Extract the [X, Y] coordinate from the center of the cell holding the provided text.  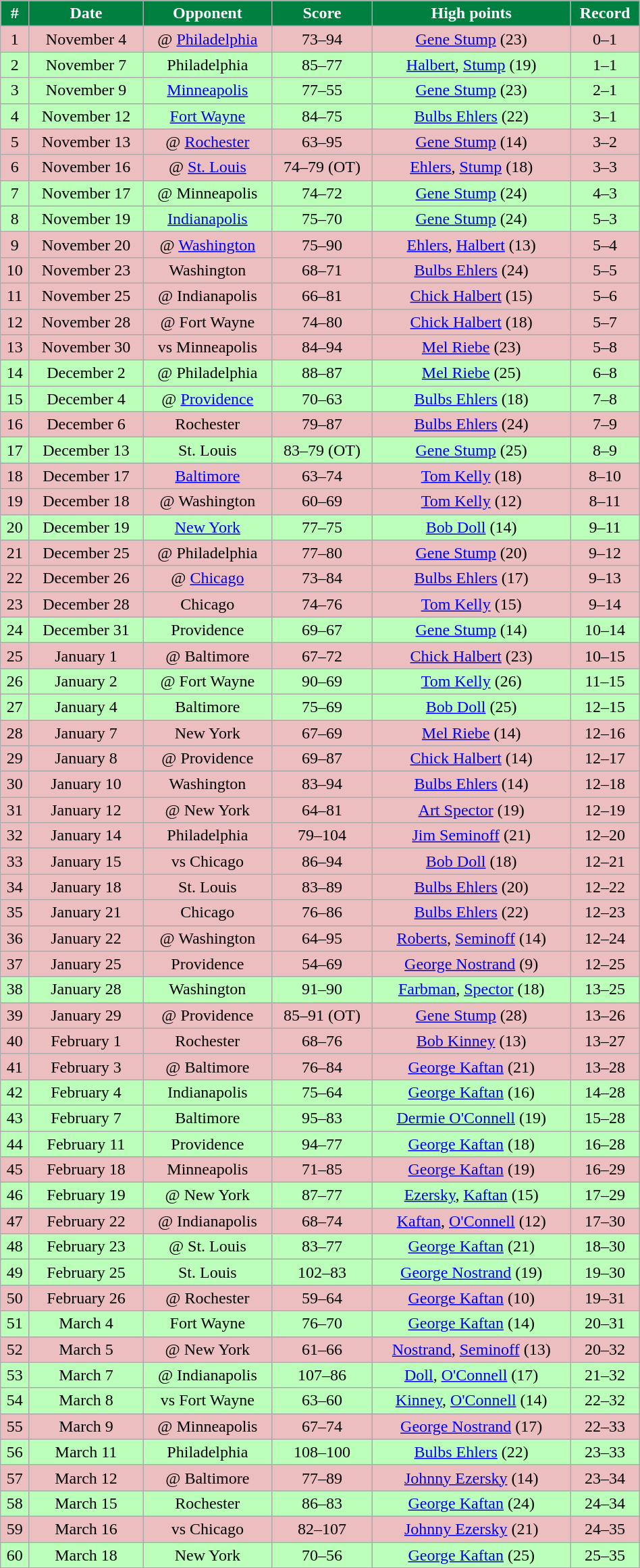
6 [15, 167]
March 7 [86, 1375]
4–3 [605, 193]
March 12 [86, 1478]
February 19 [86, 1195]
66–81 [321, 296]
67–69 [321, 732]
Gene Stump (28) [471, 1015]
December 18 [86, 502]
56 [15, 1452]
8–9 [605, 450]
20–31 [605, 1324]
12–15 [605, 707]
13–26 [605, 1015]
George Nostrand (17) [471, 1426]
48 [15, 1247]
January 21 [86, 913]
25 [15, 655]
January 4 [86, 707]
Tom Kelly (26) [471, 681]
December 26 [86, 578]
75–90 [321, 244]
3–2 [605, 142]
95–83 [321, 1118]
70–56 [321, 1555]
25–35 [605, 1555]
January 8 [86, 759]
10–15 [605, 655]
77–80 [321, 553]
29 [15, 759]
January 25 [86, 964]
George Kaftan (18) [471, 1144]
5–8 [605, 348]
13–28 [605, 1066]
Kinney, O'Connell (14) [471, 1401]
Bulbs Ehlers (18) [471, 399]
74–80 [321, 322]
8 [15, 219]
22–33 [605, 1426]
16–28 [605, 1144]
38 [15, 990]
3–3 [605, 167]
63–74 [321, 476]
Gene Stump (25) [471, 450]
108–100 [321, 1452]
Chick Halbert (15) [471, 296]
Mel Riebe (23) [471, 348]
12–19 [605, 810]
39 [15, 1015]
January 7 [86, 732]
36 [15, 938]
90–69 [321, 681]
Bulbs Ehlers (17) [471, 578]
2–1 [605, 90]
Halbert, Stump (19) [471, 65]
17–30 [605, 1221]
12–17 [605, 759]
69–67 [321, 630]
George Kaftan (19) [471, 1170]
@ Chicago [207, 578]
12–22 [605, 887]
vs Fort Wayne [207, 1401]
50 [15, 1298]
55 [15, 1426]
79–104 [321, 836]
December 13 [86, 450]
January 18 [86, 887]
George Nostrand (9) [471, 964]
42 [15, 1092]
January 15 [86, 861]
Chick Halbert (23) [471, 655]
Opponent [207, 13]
7 [15, 193]
24–35 [605, 1529]
82–107 [321, 1529]
March 18 [86, 1555]
Johnny Ezersky (21) [471, 1529]
Nostrand, Seminoff (13) [471, 1349]
November 30 [86, 348]
0–1 [605, 39]
November 4 [86, 39]
52 [15, 1349]
40 [15, 1041]
8–10 [605, 476]
59–64 [321, 1298]
Ehlers, Stump (18) [471, 167]
9–11 [605, 527]
January 10 [86, 784]
Tom Kelly (18) [471, 476]
Mel Riebe (25) [471, 373]
84–94 [321, 348]
83–94 [321, 784]
75–69 [321, 707]
High points [471, 13]
83–77 [321, 1247]
vs Minneapolis [207, 348]
67–74 [321, 1426]
83–89 [321, 887]
28 [15, 732]
Chick Halbert (18) [471, 322]
68–74 [321, 1221]
2 [15, 65]
Bob Doll (14) [471, 527]
44 [15, 1144]
4 [15, 116]
December 17 [86, 476]
43 [15, 1118]
13 [15, 348]
February 1 [86, 1041]
22–32 [605, 1401]
March 15 [86, 1503]
Date [86, 13]
74–79 (OT) [321, 167]
February 25 [86, 1272]
11–15 [605, 681]
85–91 (OT) [321, 1015]
Bulbs Ehlers (20) [471, 887]
74–72 [321, 193]
11 [15, 296]
March 16 [86, 1529]
26 [15, 681]
February 22 [86, 1221]
9–12 [605, 553]
84–75 [321, 116]
12–16 [605, 732]
Tom Kelly (12) [471, 502]
102–83 [321, 1272]
32 [15, 836]
49 [15, 1272]
December 6 [86, 425]
60–69 [321, 502]
1–1 [605, 65]
18 [15, 476]
24–34 [605, 1503]
79–87 [321, 425]
9 [15, 244]
Art Spector (19) [471, 810]
Kaftan, O'Connell (12) [471, 1221]
23–34 [605, 1478]
George Kaftan (10) [471, 1298]
45 [15, 1170]
73–84 [321, 578]
77–55 [321, 90]
33 [15, 861]
19 [15, 502]
# [15, 13]
86–83 [321, 1503]
94–77 [321, 1144]
Record [605, 13]
20 [15, 527]
Johnny Ezersky (14) [471, 1478]
9–14 [605, 604]
76–84 [321, 1066]
35 [15, 913]
17 [15, 450]
7–9 [605, 425]
January 1 [86, 655]
37 [15, 964]
12–25 [605, 964]
59 [15, 1529]
January 22 [86, 938]
5–3 [605, 219]
21–32 [605, 1375]
Dermie O'Connell (19) [471, 1118]
November 23 [86, 270]
March 4 [86, 1324]
12–21 [605, 861]
17–29 [605, 1195]
Ehlers, Halbert (13) [471, 244]
73–94 [321, 39]
14–28 [605, 1092]
86–94 [321, 861]
November 13 [86, 142]
19–31 [605, 1298]
March 8 [86, 1401]
Bob Doll (25) [471, 707]
March 11 [86, 1452]
10 [15, 270]
13–27 [605, 1041]
14 [15, 373]
63–60 [321, 1401]
George Kaftan (16) [471, 1092]
53 [15, 1375]
12–20 [605, 836]
January 2 [86, 681]
November 7 [86, 65]
54–69 [321, 964]
41 [15, 1066]
November 20 [86, 244]
69–87 [321, 759]
March 9 [86, 1426]
77–89 [321, 1478]
47 [15, 1221]
54 [15, 1401]
77–75 [321, 527]
November 12 [86, 116]
15–28 [605, 1118]
Ezersky, Kaftan (15) [471, 1195]
December 4 [86, 399]
January 12 [86, 810]
3–1 [605, 116]
6–8 [605, 373]
November 16 [86, 167]
30 [15, 784]
November 19 [86, 219]
70–63 [321, 399]
13–25 [605, 990]
87–77 [321, 1195]
February 3 [86, 1066]
85–77 [321, 65]
83–79 (OT) [321, 450]
March 5 [86, 1349]
12–18 [605, 784]
12–24 [605, 938]
31 [15, 810]
November 9 [86, 90]
Chick Halbert (14) [471, 759]
46 [15, 1195]
74–76 [321, 604]
5–5 [605, 270]
January 14 [86, 836]
64–81 [321, 810]
December 25 [86, 553]
5 [15, 142]
76–70 [321, 1324]
February 4 [86, 1092]
75–64 [321, 1092]
Score [321, 13]
12–23 [605, 913]
7–8 [605, 399]
71–85 [321, 1170]
21 [15, 553]
November 17 [86, 193]
January 28 [86, 990]
23 [15, 604]
January 29 [86, 1015]
5–4 [605, 244]
20–32 [605, 1349]
December 19 [86, 527]
61–66 [321, 1349]
November 25 [86, 296]
64–95 [321, 938]
68–76 [321, 1041]
February 26 [86, 1298]
George Nostrand (19) [471, 1272]
23–33 [605, 1452]
February 23 [86, 1247]
November 28 [86, 322]
February 18 [86, 1170]
10–14 [605, 630]
12 [15, 322]
24 [15, 630]
Bob Kinney (13) [471, 1041]
February 7 [86, 1118]
Bulbs Ehlers (14) [471, 784]
George Kaftan (24) [471, 1503]
5–7 [605, 322]
57 [15, 1478]
22 [15, 578]
76–86 [321, 913]
Jim Seminoff (21) [471, 836]
Doll, O'Connell (17) [471, 1375]
60 [15, 1555]
91–90 [321, 990]
88–87 [321, 373]
Farbman, Spector (18) [471, 990]
68–71 [321, 270]
Roberts, Seminoff (14) [471, 938]
9–13 [605, 578]
December 28 [86, 604]
58 [15, 1503]
3 [15, 90]
February 11 [86, 1144]
18–30 [605, 1247]
Tom Kelly (15) [471, 604]
63–95 [321, 142]
George Kaftan (14) [471, 1324]
51 [15, 1324]
19–30 [605, 1272]
5–6 [605, 296]
34 [15, 887]
107–86 [321, 1375]
15 [15, 399]
Mel Riebe (14) [471, 732]
George Kaftan (25) [471, 1555]
December 2 [86, 373]
75–70 [321, 219]
27 [15, 707]
16–29 [605, 1170]
16 [15, 425]
8–11 [605, 502]
December 31 [86, 630]
Bob Doll (18) [471, 861]
Gene Stump (20) [471, 553]
1 [15, 39]
67–72 [321, 655]
